Detect which cell encompasses the target text, then output its (x, y) center coordinate. 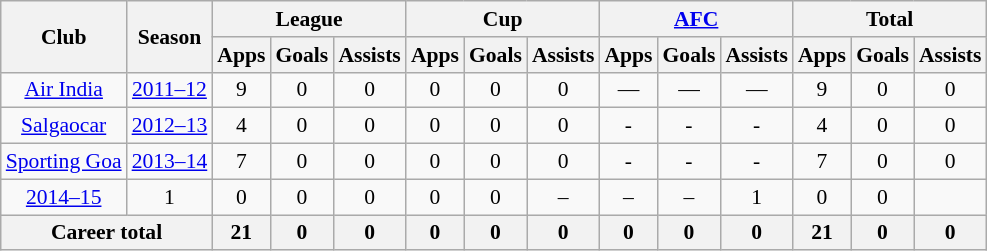
Career total (107, 233)
2012–13 (170, 126)
AFC (696, 19)
2013–14 (170, 162)
Cup (503, 19)
Season (170, 36)
Sporting Goa (64, 162)
Total (890, 19)
Air India (64, 90)
2011–12 (170, 90)
Salgaocar (64, 126)
Club (64, 36)
2014–15 (64, 197)
League (309, 19)
